Locate the cell with the specified text and output its (X, Y) center coordinate. 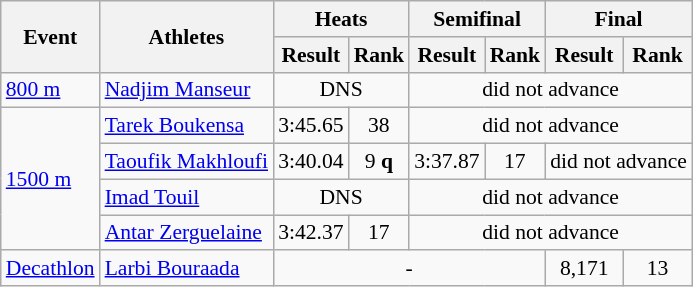
- (409, 269)
Taoufik Makhloufi (186, 162)
13 (658, 269)
Athletes (186, 36)
Decathlon (50, 269)
3:45.65 (310, 126)
38 (380, 126)
3:42.37 (310, 233)
Event (50, 36)
3:37.87 (446, 162)
Heats (341, 19)
Final (618, 19)
Antar Zerguelaine (186, 233)
Imad Touil (186, 197)
Semifinal (477, 19)
3:40.04 (310, 162)
Nadjim Manseur (186, 90)
Larbi Bouraada (186, 269)
Tarek Boukensa (186, 126)
9 q (380, 162)
1500 m (50, 179)
8,171 (584, 269)
800 m (50, 90)
